Pinpoint the cell where the given text exists, returning its [X, Y] midpoint coordinate. 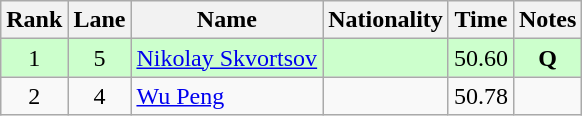
50.78 [480, 96]
50.60 [480, 58]
Lane [100, 20]
2 [34, 96]
Name [227, 20]
Rank [34, 20]
Wu Peng [227, 96]
Nationality [386, 20]
1 [34, 58]
4 [100, 96]
5 [100, 58]
Q [547, 58]
Nikolay Skvortsov [227, 58]
Notes [547, 20]
Time [480, 20]
